For the text-containing cell, return its midpoint in (X, Y) coordinate format. 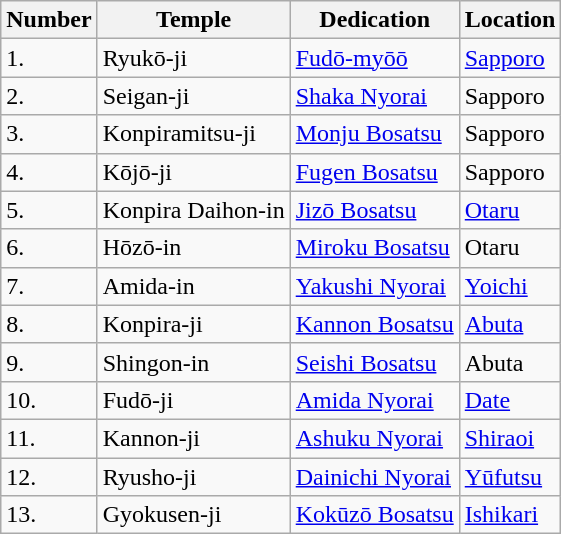
Kannon Bosatsu (374, 324)
Konpira-ji (194, 324)
Hōzō-in (194, 248)
Kokūzō Bosatsu (374, 515)
Seishi Bosatsu (374, 362)
Dainichi Nyorai (374, 477)
Jizō Bosatsu (374, 210)
1. (49, 58)
Seigan-ji (194, 96)
Konpiramitsu-ji (194, 134)
13. (49, 515)
Location (510, 20)
Kōjō-ji (194, 172)
Shiraoi (510, 438)
Date (510, 400)
Yūfutsu (510, 477)
11. (49, 438)
Shingon-in (194, 362)
4. (49, 172)
Amida-in (194, 286)
9. (49, 362)
Ashuku Nyorai (374, 438)
12. (49, 477)
Yoichi (510, 286)
5. (49, 210)
Monju Bosatsu (374, 134)
10. (49, 400)
Ishikari (510, 515)
Yakushi Nyorai (374, 286)
7. (49, 286)
Fugen Bosatsu (374, 172)
Konpira Daihon-in (194, 210)
Number (49, 20)
Temple (194, 20)
Dedication (374, 20)
3. (49, 134)
2. (49, 96)
Fudō-ji (194, 400)
Miroku Bosatsu (374, 248)
Amida Nyorai (374, 400)
Ryusho-ji (194, 477)
Kannon-ji (194, 438)
Gyokusen-ji (194, 515)
Ryukō-ji (194, 58)
6. (49, 248)
Fudō-myōō (374, 58)
Shaka Nyorai (374, 96)
8. (49, 324)
